Return the (x, y) coordinate for the center point of the cell that contains the specified text.  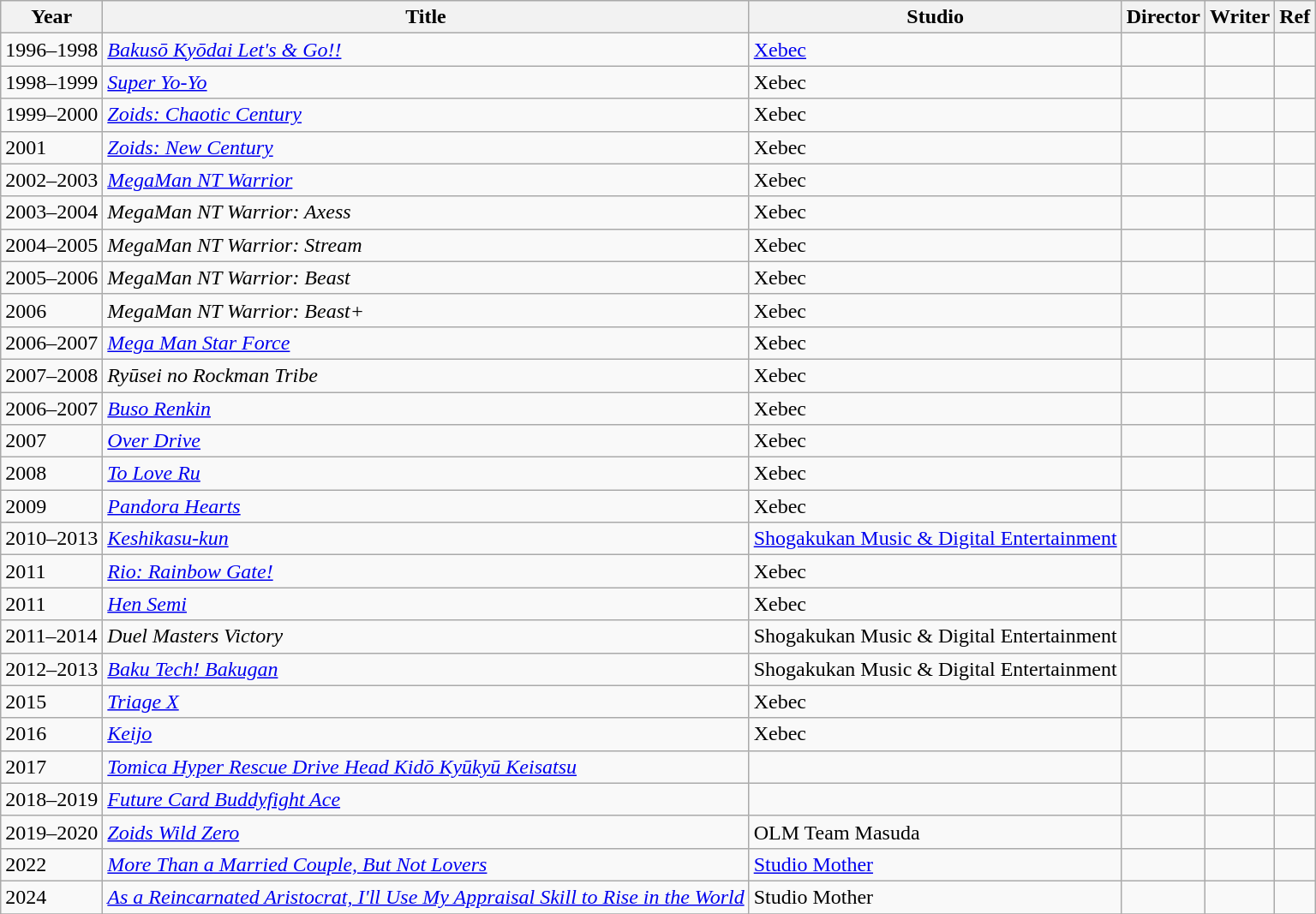
2012–2013 (51, 669)
2002–2003 (51, 180)
2024 (51, 897)
Rio: Rainbow Gate! (426, 571)
2017 (51, 767)
1999–2000 (51, 115)
2003–2004 (51, 212)
1998–1999 (51, 82)
MegaMan NT Warrior: Beast (426, 278)
2016 (51, 734)
2015 (51, 702)
2019–2020 (51, 832)
Super Yo-Yo (426, 82)
To Love Ru (426, 474)
Director (1163, 17)
MegaMan NT Warrior (426, 180)
Zoids: New Century (426, 147)
Baku Tech! Bakugan (426, 669)
Future Card Buddyfight Ace (426, 799)
2004–2005 (51, 245)
More Than a Married Couple, But Not Lovers (426, 864)
Title (426, 17)
MegaMan NT Warrior: Stream (426, 245)
2018–2019 (51, 799)
Keshikasu-kun (426, 539)
Pandora Hearts (426, 506)
Bakusō Kyōdai Let's & Go!! (426, 50)
2008 (51, 474)
2010–2013 (51, 539)
Studio (936, 17)
2001 (51, 147)
Ryūsei no Rockman Tribe (426, 375)
Buso Renkin (426, 409)
Hen Semi (426, 604)
Tomica Hyper Rescue Drive Head Kidō Kyūkyū Keisatsu (426, 767)
2022 (51, 864)
Ref (1295, 17)
OLM Team Masuda (936, 832)
Writer (1239, 17)
MegaMan NT Warrior: Axess (426, 212)
Over Drive (426, 441)
MegaMan NT Warrior: Beast+ (426, 310)
Triage X (426, 702)
2007 (51, 441)
2007–2008 (51, 375)
Zoids: Chaotic Century (426, 115)
2005–2006 (51, 278)
2011–2014 (51, 636)
2009 (51, 506)
1996–1998 (51, 50)
Zoids Wild Zero (426, 832)
Year (51, 17)
Mega Man Star Force (426, 343)
As a Reincarnated Aristocrat, I'll Use My Appraisal Skill to Rise in the World (426, 897)
2006 (51, 310)
Keijo (426, 734)
Duel Masters Victory (426, 636)
